Pinpoint the cell where the given text exists, returning its [X, Y] midpoint coordinate. 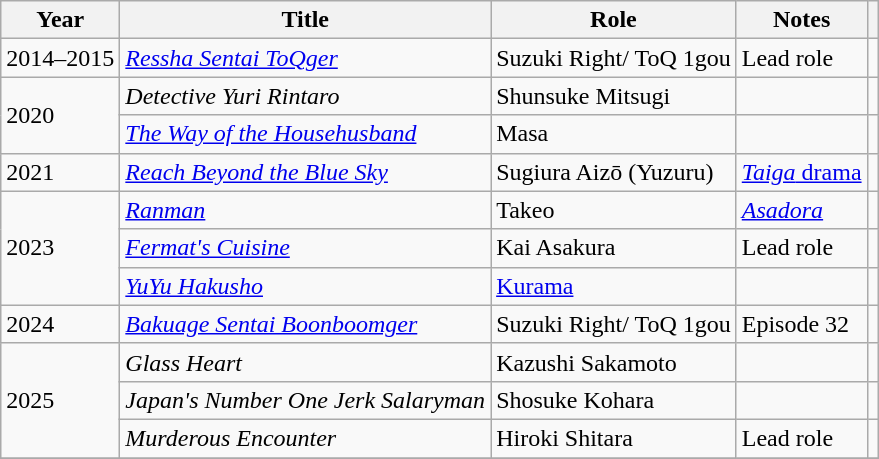
Murderous Encounter [306, 438]
Taiga drama [802, 172]
Hiroki Shitara [614, 438]
Sugiura Aizō (Yuzuru) [614, 172]
2025 [60, 400]
Role [614, 20]
Notes [802, 20]
Year [60, 20]
Kurama [614, 286]
Fermat's Cuisine [306, 248]
Kai Asakura [614, 248]
Glass Heart [306, 362]
The Way of the Househusband [306, 134]
Title [306, 20]
Shosuke Kohara [614, 400]
Asadora [802, 210]
Takeo [614, 210]
Detective Yuri Rintaro [306, 96]
Reach Beyond the Blue Sky [306, 172]
Bakuage Sentai Boonboomger [306, 324]
2024 [60, 324]
2020 [60, 115]
2023 [60, 248]
2014–2015 [60, 58]
Shunsuke Mitsugi [614, 96]
Ressha Sentai ToQger [306, 58]
Masa [614, 134]
2021 [60, 172]
Kazushi Sakamoto [614, 362]
Ranman [306, 210]
YuYu Hakusho [306, 286]
Episode 32 [802, 324]
Japan's Number One Jerk Salaryman [306, 400]
